Detect which cell encompasses the target text, then output its [X, Y] center coordinate. 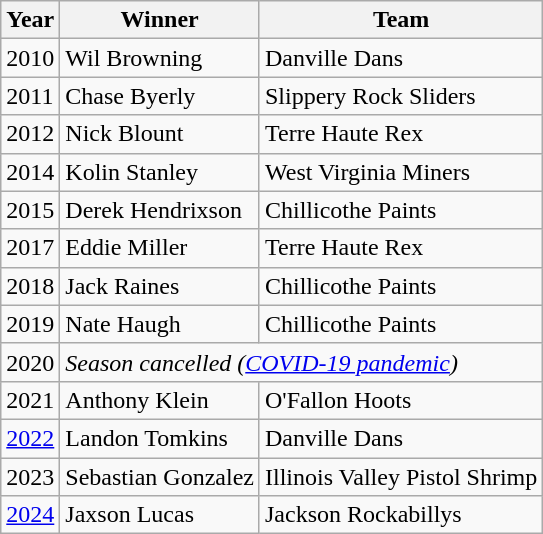
2023 [30, 477]
2020 [30, 362]
2017 [30, 248]
Nick Blount [160, 134]
2022 [30, 438]
2011 [30, 96]
2019 [30, 324]
2012 [30, 134]
Season cancelled (COVID-19 pandemic) [302, 362]
2014 [30, 172]
Slippery Rock Sliders [400, 96]
West Virginia Miners [400, 172]
2018 [30, 286]
Wil Browning [160, 58]
Winner [160, 20]
Nate Haugh [160, 324]
Derek Hendrixson [160, 210]
Year [30, 20]
Eddie Miller [160, 248]
2021 [30, 400]
2010 [30, 58]
Chase Byerly [160, 96]
Jackson Rockabillys [400, 515]
Jack Raines [160, 286]
Sebastian Gonzalez [160, 477]
Landon Tomkins [160, 438]
Jaxson Lucas [160, 515]
Kolin Stanley [160, 172]
2015 [30, 210]
O'Fallon Hoots [400, 400]
Anthony Klein [160, 400]
Team [400, 20]
2024 [30, 515]
Illinois Valley Pistol Shrimp [400, 477]
